From the cell containing the given text, extract its center point as [X, Y] coordinate. 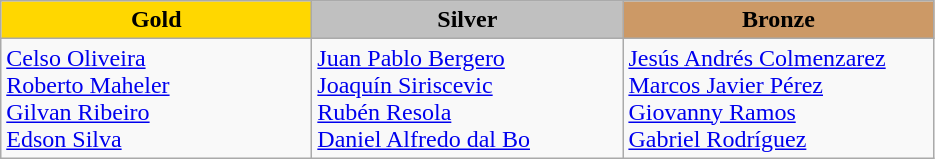
Gold [156, 20]
Jesús Andrés ColmenzarezMarcos Javier PérezGiovanny RamosGabriel Rodríguez [778, 98]
Celso OliveiraRoberto MahelerGilvan RibeiroEdson Silva [156, 98]
Silver [468, 20]
Juan Pablo BergeroJoaquín SiriscevicRubén ResolaDaniel Alfredo dal Bo [468, 98]
Bronze [778, 20]
